Return the [x, y] coordinate for the center point of the cell that contains the specified text.  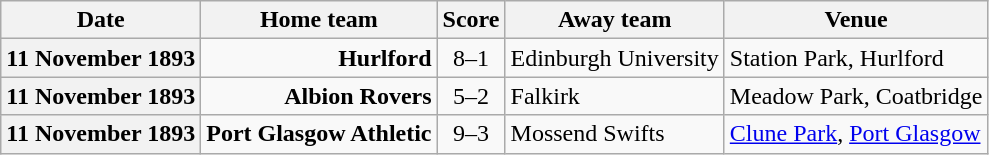
5–2 [471, 96]
Port Glasgow Athletic [319, 134]
9–3 [471, 134]
Station Park, Hurlford [856, 58]
Score [471, 20]
Hurlford [319, 58]
Meadow Park, Coatbridge [856, 96]
Venue [856, 20]
Mossend Swifts [614, 134]
Date [101, 20]
Away team [614, 20]
Home team [319, 20]
Albion Rovers [319, 96]
Edinburgh University [614, 58]
Clune Park, Port Glasgow [856, 134]
Falkirk [614, 96]
8–1 [471, 58]
